Return [X, Y] of the center of cell containing provided text 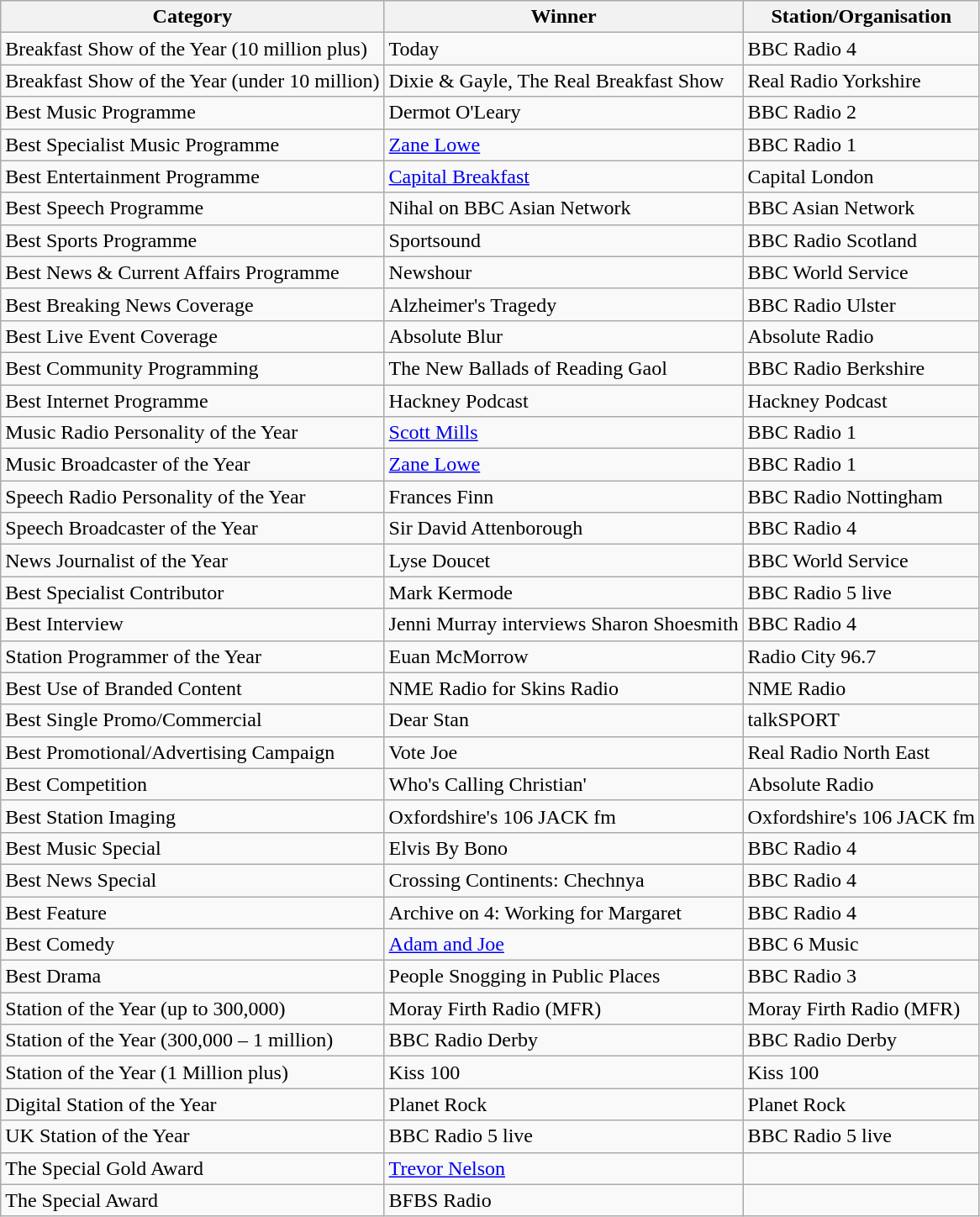
Best Sports Programme [192, 240]
The Special Award [192, 1200]
Nihal on BBC Asian Network [563, 208]
Best Promotional/Advertising Campaign [192, 752]
Today [563, 49]
Capital Breakfast [563, 176]
UK Station of the Year [192, 1136]
Who's Calling Christian' [563, 784]
BBC 6 Music [861, 945]
Music Radio Personality of the Year [192, 433]
Jenni Murray interviews Sharon Shoesmith [563, 624]
Best News & Current Affairs Programme [192, 272]
Sir David Attenborough [563, 529]
Newshour [563, 272]
Music Broadcaster of the Year [192, 465]
Elvis By Bono [563, 848]
Dear Stan [563, 720]
The New Ballads of Reading Gaol [563, 368]
Real Radio North East [861, 752]
Sportsound [563, 240]
Station Programmer of the Year [192, 656]
Best Competition [192, 784]
Best News Special [192, 880]
Scott Mills [563, 433]
Euan McMorrow [563, 656]
Crossing Continents: Chechnya [563, 880]
BBC Asian Network [861, 208]
BFBS Radio [563, 1200]
Winner [563, 17]
Breakfast Show of the Year (10 million plus) [192, 49]
Best Drama [192, 977]
Station of the Year (up to 300,000) [192, 1009]
Station of the Year (300,000 – 1 million) [192, 1041]
Adam and Joe [563, 945]
Vote Joe [563, 752]
Trevor Nelson [563, 1168]
Best Live Event Coverage [192, 336]
Best Speech Programme [192, 208]
BBC Radio Nottingham [861, 497]
Best Music Programme [192, 113]
NME Radio [861, 688]
Alzheimer's Tragedy [563, 304]
BBC Radio Scotland [861, 240]
Best Single Promo/Commercial [192, 720]
Best Comedy [192, 945]
BBC Radio 3 [861, 977]
Breakfast Show of the Year (under 10 million) [192, 81]
BBC Radio Berkshire [861, 368]
Frances Finn [563, 497]
talkSPORT [861, 720]
Best Use of Branded Content [192, 688]
Archive on 4: Working for Margaret [563, 912]
NME Radio for Skins Radio [563, 688]
Best Specialist Music Programme [192, 145]
Best Breaking News Coverage [192, 304]
Best Internet Programme [192, 401]
Lyse Doucet [563, 561]
Real Radio Yorkshire [861, 81]
BBC Radio 2 [861, 113]
Digital Station of the Year [192, 1104]
Best Station Imaging [192, 816]
Speech Radio Personality of the Year [192, 497]
Best Interview [192, 624]
Station of the Year (1 Million plus) [192, 1072]
Speech Broadcaster of the Year [192, 529]
Best Community Programming [192, 368]
Best Feature [192, 912]
Best Music Special [192, 848]
News Journalist of the Year [192, 561]
Radio City 96.7 [861, 656]
Dermot O'Leary [563, 113]
Station/Organisation [861, 17]
The Special Gold Award [192, 1168]
BBC Radio Ulster [861, 304]
Best Specialist Contributor [192, 593]
Category [192, 17]
Capital London [861, 176]
Best Entertainment Programme [192, 176]
Mark Kermode [563, 593]
Dixie & Gayle, The Real Breakfast Show [563, 81]
Absolute Blur [563, 336]
People Snogging in Public Places [563, 977]
